Output the [X, Y] coordinate of the center of the cell containing the given text.  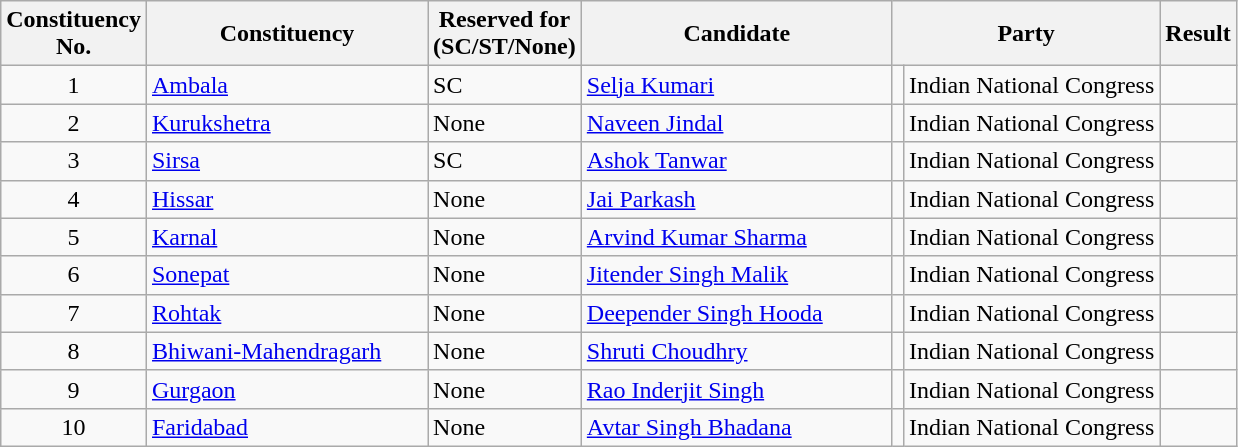
7 [74, 313]
5 [74, 237]
Sirsa [286, 161]
Constituency [286, 34]
10 [74, 427]
Gurgaon [286, 389]
Shruti Choudhry [736, 351]
Avtar Singh Bhadana [736, 427]
Result [1198, 34]
Bhiwani-Mahendragarh [286, 351]
Reserved for(SC/ST/None) [505, 34]
Ambala [286, 85]
3 [74, 161]
Sonepat [286, 275]
Constituency No. [74, 34]
Faridabad [286, 427]
Ashok Tanwar [736, 161]
Selja Kumari [736, 85]
Rao Inderjit Singh [736, 389]
Jai Parkash [736, 199]
Jitender Singh Malik [736, 275]
Arvind Kumar Sharma [736, 237]
Kurukshetra [286, 123]
Karnal [286, 237]
Rohtak [286, 313]
2 [74, 123]
Party [1026, 34]
8 [74, 351]
9 [74, 389]
4 [74, 199]
Deepender Singh Hooda [736, 313]
1 [74, 85]
Candidate [736, 34]
Hissar [286, 199]
Naveen Jindal [736, 123]
6 [74, 275]
